Capture the cell that displays the provided text and extract its (x, y) central coordinate. 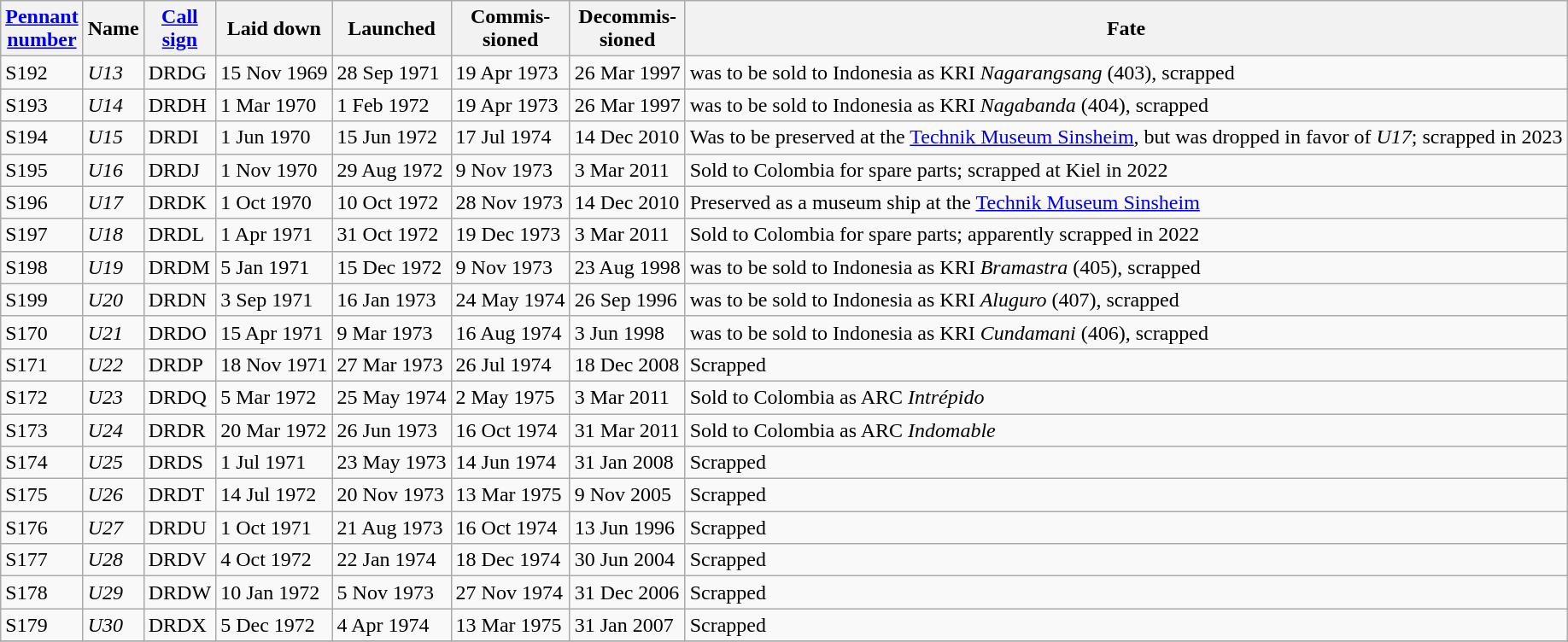
26 Jul 1974 (511, 365)
DRDW (179, 592)
S199 (42, 300)
U24 (113, 429)
5 Dec 1972 (274, 625)
U18 (113, 235)
31 Jan 2008 (627, 463)
U14 (113, 105)
was to be sold to Indonesia as KRI Nagarangsang (403), scrapped (1126, 73)
S193 (42, 105)
9 Mar 1973 (391, 332)
S198 (42, 267)
Preserved as a museum ship at the Technik Museum Sinsheim (1126, 202)
29 Aug 1972 (391, 170)
Decommis-sioned (627, 29)
5 Nov 1973 (391, 592)
DRDX (179, 625)
U17 (113, 202)
Commis-sioned (511, 29)
26 Jun 1973 (391, 429)
S195 (42, 170)
18 Nov 1971 (274, 365)
Sold to Colombia for spare parts; apparently scrapped in 2022 (1126, 235)
5 Mar 1972 (274, 397)
23 May 1973 (391, 463)
14 Jun 1974 (511, 463)
14 Jul 1972 (274, 495)
1 Nov 1970 (274, 170)
DRDI (179, 137)
21 Aug 1973 (391, 528)
U13 (113, 73)
1 Apr 1971 (274, 235)
Callsign (179, 29)
S175 (42, 495)
S194 (42, 137)
U16 (113, 170)
2 May 1975 (511, 397)
Launched (391, 29)
S171 (42, 365)
16 Jan 1973 (391, 300)
was to be sold to Indonesia as KRI Nagabanda (404), scrapped (1126, 105)
was to be sold to Indonesia as KRI Bramastra (405), scrapped (1126, 267)
DRDQ (179, 397)
S179 (42, 625)
DRDS (179, 463)
Sold to Colombia for spare parts; scrapped at Kiel in 2022 (1126, 170)
Sold to Colombia as ARC Indomable (1126, 429)
DRDP (179, 365)
DRDL (179, 235)
1 Mar 1970 (274, 105)
5 Jan 1971 (274, 267)
Name (113, 29)
19 Dec 1973 (511, 235)
27 Mar 1973 (391, 365)
S174 (42, 463)
20 Mar 1972 (274, 429)
DRDT (179, 495)
1 Oct 1970 (274, 202)
Pennantnumber (42, 29)
S177 (42, 560)
20 Nov 1973 (391, 495)
9 Nov 2005 (627, 495)
was to be sold to Indonesia as KRI Aluguro (407), scrapped (1126, 300)
Was to be preserved at the Technik Museum Sinsheim, but was dropped in favor of U17; scrapped in 2023 (1126, 137)
DRDR (179, 429)
S192 (42, 73)
31 Dec 2006 (627, 592)
S197 (42, 235)
U29 (113, 592)
17 Jul 1974 (511, 137)
10 Oct 1972 (391, 202)
DRDV (179, 560)
1 Jul 1971 (274, 463)
U22 (113, 365)
28 Sep 1971 (391, 73)
4 Oct 1972 (274, 560)
U23 (113, 397)
15 Apr 1971 (274, 332)
Laid down (274, 29)
3 Jun 1998 (627, 332)
was to be sold to Indonesia as KRI Cundamani (406), scrapped (1126, 332)
28 Nov 1973 (511, 202)
U21 (113, 332)
DRDG (179, 73)
15 Jun 1972 (391, 137)
S176 (42, 528)
U26 (113, 495)
DRDN (179, 300)
U19 (113, 267)
U20 (113, 300)
22 Jan 1974 (391, 560)
U28 (113, 560)
S170 (42, 332)
1 Jun 1970 (274, 137)
31 Mar 2011 (627, 429)
DRDJ (179, 170)
DRDO (179, 332)
30 Jun 2004 (627, 560)
24 May 1974 (511, 300)
10 Jan 1972 (274, 592)
4 Apr 1974 (391, 625)
16 Aug 1974 (511, 332)
S172 (42, 397)
DRDM (179, 267)
15 Dec 1972 (391, 267)
25 May 1974 (391, 397)
18 Dec 2008 (627, 365)
Fate (1126, 29)
S178 (42, 592)
18 Dec 1974 (511, 560)
31 Oct 1972 (391, 235)
31 Jan 2007 (627, 625)
15 Nov 1969 (274, 73)
1 Oct 1971 (274, 528)
U30 (113, 625)
DRDK (179, 202)
Sold to Colombia as ARC Intrépido (1126, 397)
26 Sep 1996 (627, 300)
3 Sep 1971 (274, 300)
S196 (42, 202)
DRDH (179, 105)
U25 (113, 463)
23 Aug 1998 (627, 267)
13 Jun 1996 (627, 528)
S173 (42, 429)
27 Nov 1974 (511, 592)
1 Feb 1972 (391, 105)
U15 (113, 137)
DRDU (179, 528)
U27 (113, 528)
